Pinpoint the cell where the given text exists, returning its [X, Y] midpoint coordinate. 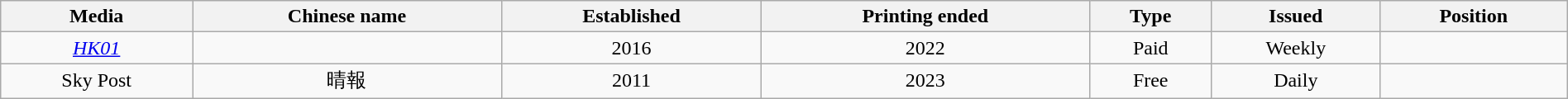
Free [1150, 81]
晴報 [347, 81]
2023 [925, 81]
2011 [631, 81]
Paid [1150, 48]
Chinese name [347, 16]
Weekly [1295, 48]
Sky Post [97, 81]
Established [631, 16]
Daily [1295, 81]
2016 [631, 48]
Position [1474, 16]
Printing ended [925, 16]
2022 [925, 48]
HK01 [97, 48]
Type [1150, 16]
Media [97, 16]
Issued [1295, 16]
